Search for the cell housing the specified text and yield its (x, y) center coordinate. 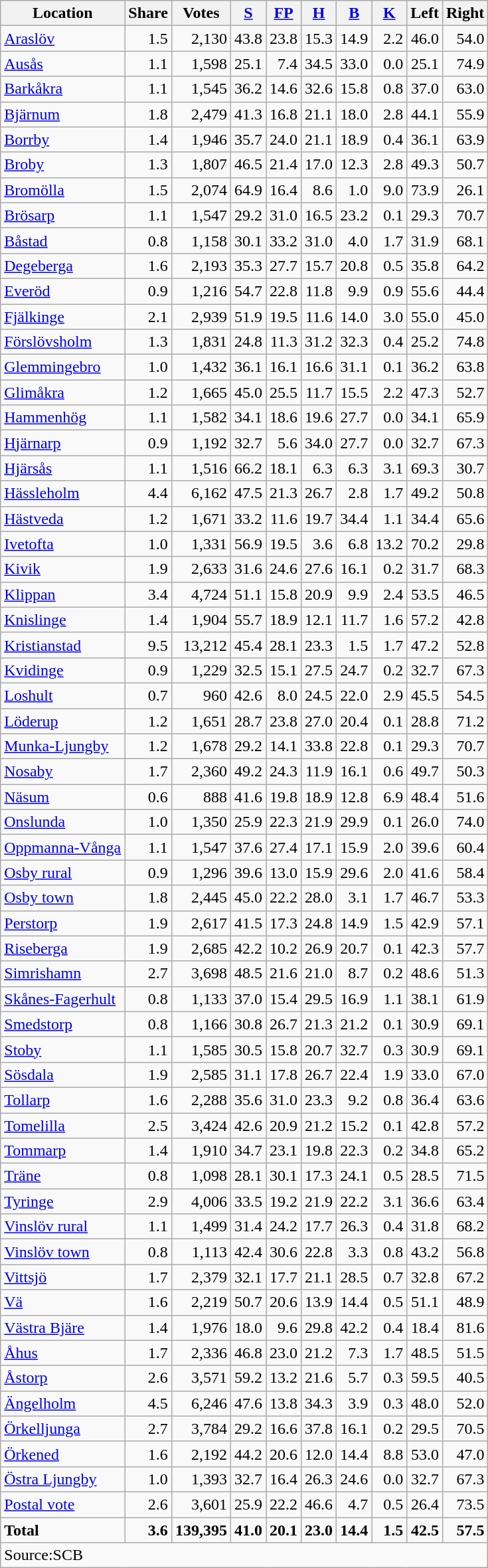
6.8 (355, 544)
41.0 (248, 1529)
49.3 (425, 165)
42.9 (425, 923)
31.4 (248, 1227)
28.0 (319, 898)
24.1 (355, 1176)
54.5 (465, 695)
56.9 (248, 544)
Borrby (62, 139)
27.5 (319, 670)
40.5 (465, 1378)
63.8 (465, 367)
Ivetofta (62, 544)
26.9 (319, 948)
8.0 (284, 695)
30.8 (248, 1024)
K (389, 13)
9.0 (389, 190)
21.4 (284, 165)
1,166 (201, 1024)
Nosaby (62, 772)
Vinslöv rural (62, 1227)
73.9 (425, 190)
11.9 (319, 772)
52.0 (465, 1403)
51.3 (465, 974)
2,585 (201, 1075)
Hjärnarp (62, 443)
36.6 (425, 1201)
65.2 (465, 1151)
Glemmingebro (62, 367)
1,516 (201, 468)
8.7 (355, 974)
Fjälkinge (62, 317)
5.7 (355, 1378)
2,192 (201, 1454)
50.3 (465, 772)
8.6 (319, 190)
Östra Ljungby (62, 1479)
41.3 (248, 114)
Vittsjö (62, 1277)
14.1 (284, 746)
Örkened (62, 1454)
24.3 (284, 772)
18.6 (284, 418)
35.6 (248, 1100)
Kvidinge (62, 670)
Degeberga (62, 266)
31.2 (319, 342)
2,633 (201, 569)
3,698 (201, 974)
4,724 (201, 594)
Sösdala (62, 1075)
58.4 (465, 873)
19.7 (319, 519)
12.3 (355, 165)
1,350 (201, 822)
55.0 (425, 317)
Everöd (62, 291)
74.9 (465, 64)
Glimåkra (62, 392)
B (355, 13)
1,671 (201, 519)
16.9 (355, 999)
4.0 (355, 240)
81.6 (465, 1328)
1,158 (201, 240)
7.4 (284, 64)
14.6 (284, 89)
3,424 (201, 1126)
16.8 (284, 114)
Total (62, 1529)
H (319, 13)
Kristianstad (62, 645)
Vä (62, 1302)
1,331 (201, 544)
6,162 (201, 493)
Skånes-Fagerhult (62, 999)
1,665 (201, 392)
15.2 (355, 1126)
26.1 (465, 190)
Share (149, 13)
54.7 (248, 291)
1,582 (201, 418)
Osby rural (62, 873)
63.0 (465, 89)
2,193 (201, 266)
11.8 (319, 291)
2,617 (201, 923)
4.4 (149, 493)
Hässleholm (62, 493)
60.4 (465, 847)
Osby town (62, 898)
1,545 (201, 89)
26.0 (425, 822)
Västra Bjäre (62, 1328)
13.0 (284, 873)
4.5 (149, 1403)
25.5 (284, 392)
48.4 (425, 797)
13,212 (201, 645)
24.7 (355, 670)
66.2 (248, 468)
Vinslöv town (62, 1252)
2,288 (201, 1100)
12.8 (355, 797)
2,130 (201, 39)
19.6 (319, 418)
1,499 (201, 1227)
64.2 (465, 266)
Hjärsås (62, 468)
51.9 (248, 317)
3.9 (355, 1403)
Brösarp (62, 215)
51.5 (465, 1353)
47.0 (465, 1454)
45.5 (425, 695)
61.9 (465, 999)
1,651 (201, 721)
47.5 (248, 493)
57.5 (465, 1529)
41.5 (248, 923)
59.5 (425, 1378)
64.9 (248, 190)
30.5 (248, 1049)
43.8 (248, 39)
33.8 (319, 746)
20.8 (355, 266)
47.3 (425, 392)
2,360 (201, 772)
52.7 (465, 392)
18.4 (425, 1328)
Smedstorp (62, 1024)
1,598 (201, 64)
Araslöv (62, 39)
Tollarp (62, 1100)
11.3 (284, 342)
15.7 (319, 266)
8.8 (389, 1454)
Hästveda (62, 519)
Broby (62, 165)
26.4 (425, 1504)
25.2 (425, 342)
42.3 (425, 948)
Löderup (62, 721)
50.8 (465, 493)
9.2 (355, 1100)
46.7 (425, 898)
19.2 (284, 1201)
15.5 (355, 392)
28.8 (425, 721)
65.6 (465, 519)
35.8 (425, 266)
18.1 (284, 468)
27.4 (284, 847)
17.1 (319, 847)
29.9 (355, 822)
17.8 (284, 1075)
30.7 (465, 468)
42.5 (425, 1529)
34.7 (248, 1151)
32.1 (248, 1277)
31.8 (425, 1227)
15.3 (319, 39)
Ausås (62, 64)
68.2 (465, 1227)
74.0 (465, 822)
28.7 (248, 721)
13.8 (284, 1403)
1,585 (201, 1049)
34.0 (319, 443)
139,395 (201, 1529)
55.9 (465, 114)
29.6 (355, 873)
Tommarp (62, 1151)
43.2 (425, 1252)
Left (425, 13)
Hammenhög (62, 418)
53.3 (465, 898)
Source:SCB (244, 1555)
69.3 (425, 468)
34.3 (319, 1403)
23.2 (355, 215)
2,445 (201, 898)
Barkåkra (62, 89)
1,133 (201, 999)
17.0 (319, 165)
Stoby (62, 1049)
70.5 (465, 1429)
Bjärnum (62, 114)
2.5 (149, 1126)
67.0 (465, 1075)
1,807 (201, 165)
47.6 (248, 1403)
24.5 (319, 695)
2,336 (201, 1353)
6.9 (389, 797)
Ängelholm (62, 1403)
Bromölla (62, 190)
3.3 (355, 1252)
Riseberga (62, 948)
35.3 (248, 266)
Klippan (62, 594)
55.7 (248, 620)
3,784 (201, 1429)
1,946 (201, 139)
Tyringe (62, 1201)
49.7 (425, 772)
1,098 (201, 1176)
7.3 (355, 1353)
31.9 (425, 240)
32.6 (319, 89)
1,976 (201, 1328)
1,910 (201, 1151)
31.7 (425, 569)
Postal vote (62, 1504)
1,296 (201, 873)
57.1 (465, 923)
52.8 (465, 645)
63.4 (465, 1201)
Örkelljunga (62, 1429)
44.2 (248, 1454)
4.7 (355, 1504)
1,678 (201, 746)
42.4 (248, 1252)
1,229 (201, 670)
10.2 (284, 948)
1,393 (201, 1479)
67.2 (465, 1277)
9.5 (149, 645)
68.3 (465, 569)
21.0 (319, 974)
20.4 (355, 721)
2,479 (201, 114)
Loshult (62, 695)
888 (201, 797)
1,192 (201, 443)
27.6 (319, 569)
33.5 (248, 1201)
31.6 (248, 569)
2,685 (201, 948)
Båstad (62, 240)
Kivik (62, 569)
55.6 (425, 291)
34.5 (319, 64)
3.0 (389, 317)
54.0 (465, 39)
68.1 (465, 240)
9.6 (284, 1328)
Right (465, 13)
22.0 (355, 695)
65.9 (465, 418)
71.2 (465, 721)
1,432 (201, 367)
Perstorp (62, 923)
35.7 (248, 139)
46.8 (248, 1353)
63.9 (465, 139)
16.5 (319, 215)
Munka-Ljungby (62, 746)
27.0 (319, 721)
38.1 (425, 999)
1,831 (201, 342)
59.2 (248, 1378)
70.2 (425, 544)
30.6 (284, 1252)
44.1 (425, 114)
71.5 (465, 1176)
4,006 (201, 1201)
36.4 (425, 1100)
Åstorp (62, 1378)
53.5 (425, 594)
24.2 (284, 1227)
2,379 (201, 1277)
46.6 (319, 1504)
15.1 (284, 670)
Träne (62, 1176)
44.4 (465, 291)
3,571 (201, 1378)
15.4 (284, 999)
Oppmanna-Vånga (62, 847)
2,219 (201, 1302)
63.6 (465, 1100)
48.9 (465, 1302)
20.1 (284, 1529)
5.6 (284, 443)
1,113 (201, 1252)
6,246 (201, 1403)
Simrishamn (62, 974)
1,216 (201, 291)
12.1 (319, 620)
14.0 (355, 317)
3,601 (201, 1504)
Förslövsholm (62, 342)
22.4 (355, 1075)
23.1 (284, 1151)
S (248, 13)
48.0 (425, 1403)
73.5 (465, 1504)
12.0 (319, 1454)
Åhus (62, 1353)
32.5 (248, 670)
960 (201, 695)
2.1 (149, 317)
Tomelilla (62, 1126)
3.4 (149, 594)
2,074 (201, 190)
13.9 (319, 1302)
37.8 (319, 1429)
47.2 (425, 645)
Onslunda (62, 822)
48.6 (425, 974)
2,939 (201, 317)
Votes (201, 13)
Knislinge (62, 620)
Näsum (62, 797)
57.7 (465, 948)
37.6 (248, 847)
32.3 (355, 342)
56.8 (465, 1252)
34.8 (425, 1151)
45.4 (248, 645)
2.4 (389, 594)
Location (62, 13)
53.0 (425, 1454)
FP (284, 13)
1,904 (201, 620)
46.0 (425, 39)
51.6 (465, 797)
24.0 (284, 139)
32.8 (425, 1277)
74.8 (465, 342)
